From the cell containing the given text, extract its center point as (x, y) coordinate. 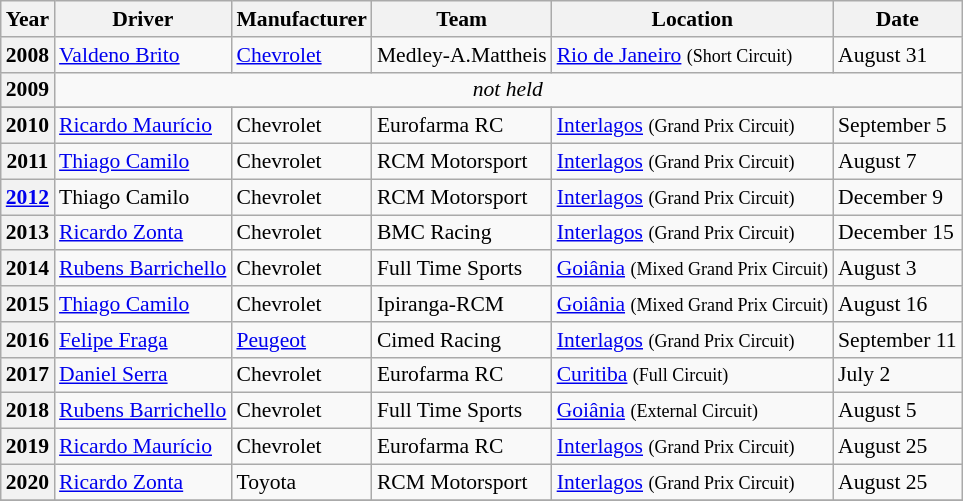
2008 (28, 55)
Team (462, 19)
September 5 (898, 126)
August 7 (898, 162)
July 2 (898, 375)
2016 (28, 340)
Curitiba (Full Circuit) (692, 375)
2009 (28, 90)
Medley-A.Mattheis (462, 55)
2013 (28, 233)
August 31 (898, 55)
Manufacturer (301, 19)
Daniel Serra (142, 375)
Toyota (301, 482)
not held (508, 90)
September 11 (898, 340)
2010 (28, 126)
Felipe Fraga (142, 340)
August 5 (898, 411)
2015 (28, 304)
August 16 (898, 304)
2020 (28, 482)
Goiânia (External Circuit) (692, 411)
December 15 (898, 233)
2018 (28, 411)
BMC Racing (462, 233)
Ipiranga-RCM (462, 304)
2011 (28, 162)
Cimed Racing (462, 340)
Valdeno Brito (142, 55)
Rio de Janeiro (Short Circuit) (692, 55)
2014 (28, 269)
December 9 (898, 197)
2019 (28, 447)
Year (28, 19)
Driver (142, 19)
2012 (28, 197)
Peugeot (301, 340)
2017 (28, 375)
August 3 (898, 269)
Date (898, 19)
Location (692, 19)
